Find where the given text appears and provide that cell's center as (x, y) coordinate. 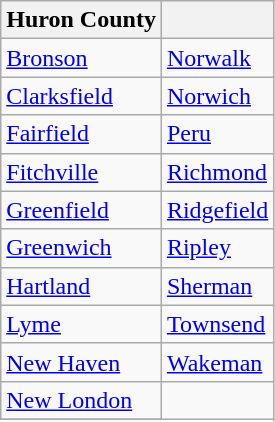
Greenfield (82, 210)
New Haven (82, 362)
Hartland (82, 286)
Clarksfield (82, 96)
Huron County (82, 20)
Norwich (217, 96)
Fairfield (82, 134)
Fitchville (82, 172)
Bronson (82, 58)
Norwalk (217, 58)
Greenwich (82, 248)
Sherman (217, 286)
Wakeman (217, 362)
Townsend (217, 324)
Ripley (217, 248)
Peru (217, 134)
Richmond (217, 172)
Ridgefield (217, 210)
Lyme (82, 324)
New London (82, 400)
